Detect which cell encompasses the target text, then output its (X, Y) center coordinate. 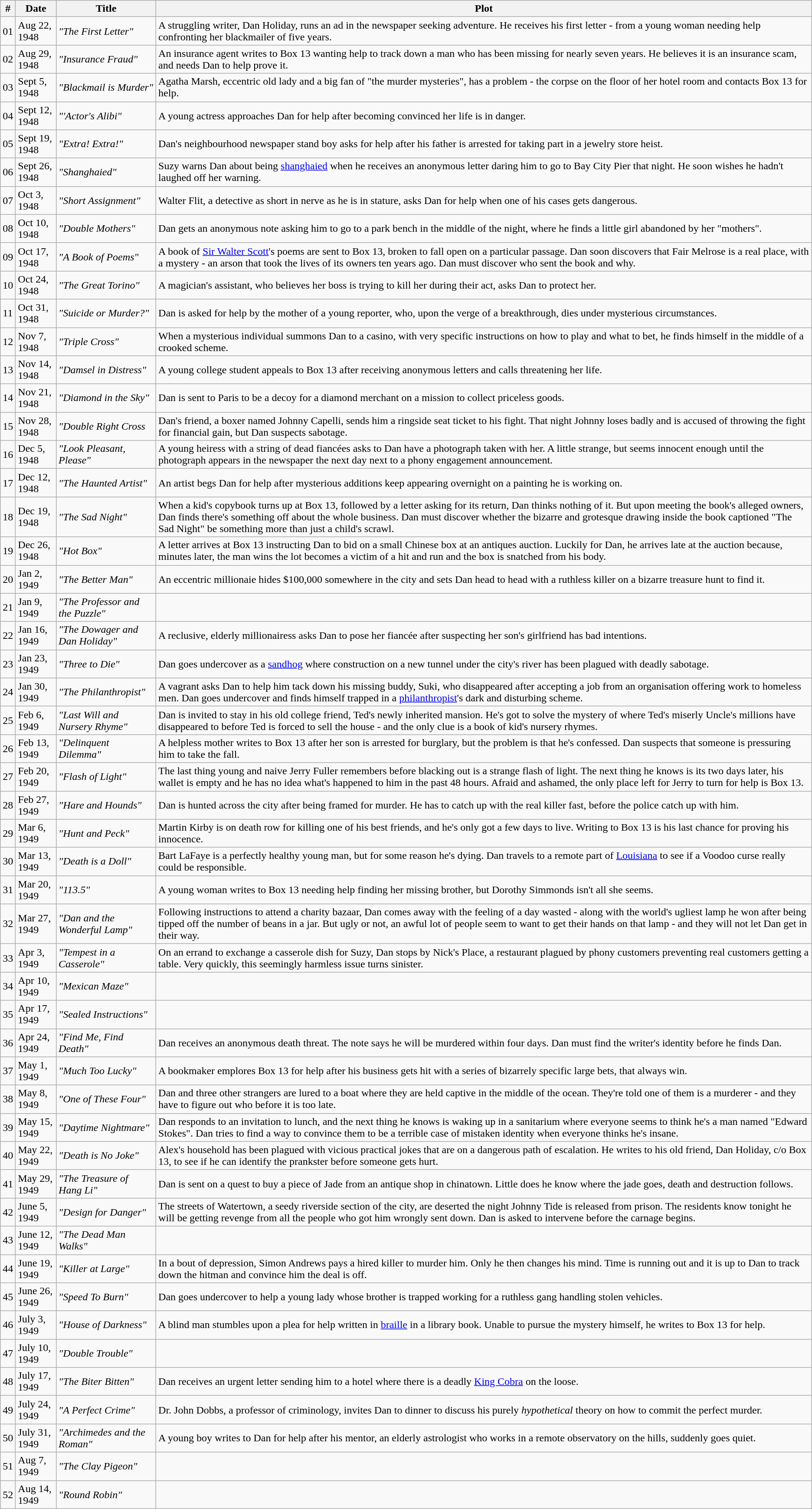
Walter Flit, a detective as short in nerve as he is in stature, asks Dan for help when one of his cases gets dangerous. (484, 201)
Sept 26, 1948 (36, 172)
28 (8, 805)
"A Perfect Crime" (106, 1410)
39 (8, 1128)
Mar 6, 1949 (36, 833)
33 (8, 958)
"Extra! Extra!" (106, 144)
Dec 12, 1948 (36, 483)
Jan 9, 1949 (36, 608)
A young boy writes to Dan for help after his mentor, an elderly astrologist who works in a remote observatory on the hills, suddenly goes quiet. (484, 1438)
A blind man stumbles upon a plea for help written in braille in a library book. Unable to pursue the mystery himself, he writes to Box 13 for help. (484, 1325)
03 (8, 88)
47 (8, 1353)
Date (36, 9)
"Delinquent Dilemma" (106, 748)
"The Biter Bitten" (106, 1382)
36 (8, 1042)
"Diamond in the Sky" (106, 398)
Dan goes undercover as a sandhog where construction on a new tunnel under the city's river has been plagued with deadly sabotage. (484, 664)
27 (8, 777)
"Double Trouble" (106, 1353)
19 (8, 551)
"Killer at Large" (106, 1268)
25 (8, 720)
Jan 23, 1949 (36, 664)
Mar 27, 1949 (36, 924)
02 (8, 59)
38 (8, 1099)
Apr 24, 1949 (36, 1042)
"The Treasure of Hang Li" (106, 1184)
July 17, 1949 (36, 1382)
35 (8, 1015)
12 (8, 341)
16 (8, 455)
"Blackmail is Murder" (106, 88)
"Dan and the Wonderful Lamp" (106, 924)
07 (8, 201)
May 29, 1949 (36, 1184)
"Suicide or Murder?" (106, 313)
A magician's assistant, who believes her boss is trying to kill her during their act, asks Dan to protect her. (484, 285)
01 (8, 31)
"Much Too Lucky" (106, 1071)
Oct 3, 1948 (36, 201)
Feb 13, 1949 (36, 748)
June 5, 1949 (36, 1212)
Dan receives an anonymous death threat. The note says he will be murdered within four days. Dan must find the writer's identity before he finds Dan. (484, 1042)
"The Haunted Artist" (106, 483)
"Hunt and Peck" (106, 833)
A bookmaker emplores Box 13 for help after his business gets hit with a series of bizarrely specific large bets, that always win. (484, 1071)
Dec 26, 1948 (36, 551)
"Hot Box" (106, 551)
37 (8, 1071)
Oct 10, 1948 (36, 228)
"The Better Man" (106, 579)
Sept 19, 1948 (36, 144)
13 (8, 370)
22 (8, 635)
Aug 14, 1949 (36, 1495)
July 3, 1949 (36, 1325)
June 12, 1949 (36, 1240)
Mar 13, 1949 (36, 862)
"113.5" (106, 890)
20 (8, 579)
04 (8, 115)
Dan receives an urgent letter sending him to a hotel where there is a deadly King Cobra on the loose. (484, 1382)
"Death is a Doll" (106, 862)
"Shanghaied" (106, 172)
52 (8, 1495)
Sept 5, 1948 (36, 88)
An eccentric millionaie hides $100,000 somewhere in the city and sets Dan head to head with a ruthless killer on a bizarre treasure hunt to find it. (484, 579)
41 (8, 1184)
29 (8, 833)
Aug 22, 1948 (36, 31)
Dan goes undercover to help a young lady whose brother is trapped working for a ruthless gang handling stolen vehicles. (484, 1297)
"Speed To Burn" (106, 1297)
50 (8, 1438)
42 (8, 1212)
40 (8, 1155)
51 (8, 1466)
"The Philanthropist" (106, 692)
"The Dowager and Dan Holiday" (106, 635)
44 (8, 1268)
Aug 7, 1949 (36, 1466)
"Triple Cross" (106, 341)
26 (8, 748)
"The Clay Pigeon" (106, 1466)
"Damsel in Distress" (106, 370)
"Round Robin" (106, 1495)
A reclusive, elderly millionairess asks Dan to pose her fiancée after suspecting her son's girlfriend has bad intentions. (484, 635)
48 (8, 1382)
June 19, 1949 (36, 1268)
May 22, 1949 (36, 1155)
45 (8, 1297)
Dan gets an anonymous note asking him to go to a park bench in the middle of the night, where he finds a little girl abandoned by her "mothers". (484, 228)
July 24, 1949 (36, 1410)
Dan is sent to Paris to be a decoy for a diamond merchant on a mission to collect priceless goods. (484, 398)
21 (8, 608)
Dan is hunted across the city after being framed for murder. He has to catch up with the real killer fast, before the police catch up with him. (484, 805)
"Design for Danger" (106, 1212)
"Double Mothers" (106, 228)
Oct 17, 1948 (36, 257)
Feb 6, 1949 (36, 720)
Dr. John Dobbs, a professor of criminology, invites Dan to dinner to discuss his purely hypothetical theory on how to commit the perfect murder. (484, 1410)
July 31, 1949 (36, 1438)
Feb 20, 1949 (36, 777)
May 1, 1949 (36, 1071)
34 (8, 986)
"Archimedes and the Roman" (106, 1438)
30 (8, 862)
"Mexican Maze" (106, 986)
Apr 10, 1949 (36, 986)
18 (8, 517)
"Find Me, Find Death" (106, 1042)
49 (8, 1410)
"House of Darkness" (106, 1325)
"Last Will and Nursery Rhyme" (106, 720)
05 (8, 144)
"Look Pleasant, Please" (106, 455)
14 (8, 398)
"Death is No Joke" (106, 1155)
May 8, 1949 (36, 1099)
A young actress approaches Dan for help after becoming convinced her life is in danger. (484, 115)
"Tempest in a Casserole" (106, 958)
"Insurance Fraud" (106, 59)
Apr 17, 1949 (36, 1015)
An artist begs Dan for help after mysterious additions keep appearing overnight on a painting he is working on. (484, 483)
"Daytime Nightmare" (106, 1128)
"One of These Four" (106, 1099)
"Hare and Hounds" (106, 805)
Dan's neighbourhood newspaper stand boy asks for help after his father is arrested for taking part in a jewelry store heist. (484, 144)
08 (8, 228)
"The Dead Man Walks" (106, 1240)
Mar 20, 1949 (36, 890)
17 (8, 483)
Apr 3, 1949 (36, 958)
Nov 21, 1948 (36, 398)
# (8, 9)
24 (8, 692)
Oct 31, 1948 (36, 313)
"Short Assignment" (106, 201)
15 (8, 426)
Dan is asked for help by the mother of a young reporter, who, upon the verge of a breakthrough, dies under mysterious circumstances. (484, 313)
Jan 16, 1949 (36, 635)
Feb 27, 1949 (36, 805)
Jan 30, 1949 (36, 692)
43 (8, 1240)
Sept 12, 1948 (36, 115)
Nov 7, 1948 (36, 341)
"Double Right Cross (106, 426)
Dec 19, 1948 (36, 517)
"Three to Die" (106, 664)
31 (8, 890)
"The Great Torino" (106, 285)
"'Actor's Alibi" (106, 115)
Jan 2, 1949 (36, 579)
Nov 28, 1948 (36, 426)
Nov 14, 1948 (36, 370)
"The Sad Night" (106, 517)
06 (8, 172)
46 (8, 1325)
"A Book of Poems" (106, 257)
A young college student appeals to Box 13 after receiving anonymous letters and calls threatening her life. (484, 370)
10 (8, 285)
Dec 5, 1948 (36, 455)
"The Professor and the Puzzle" (106, 608)
11 (8, 313)
"The First Letter" (106, 31)
"Sealed Instructions" (106, 1015)
Plot (484, 9)
May 15, 1949 (36, 1128)
June 26, 1949 (36, 1297)
Aug 29, 1948 (36, 59)
23 (8, 664)
Title (106, 9)
"Flash of Light" (106, 777)
Oct 24, 1948 (36, 285)
09 (8, 257)
July 10, 1949 (36, 1353)
A young woman writes to Box 13 needing help finding her missing brother, but Dorothy Simmonds isn't all she seems. (484, 890)
32 (8, 924)
